Determine the (X, Y) coordinate at the center of the cell enclosing the given text.  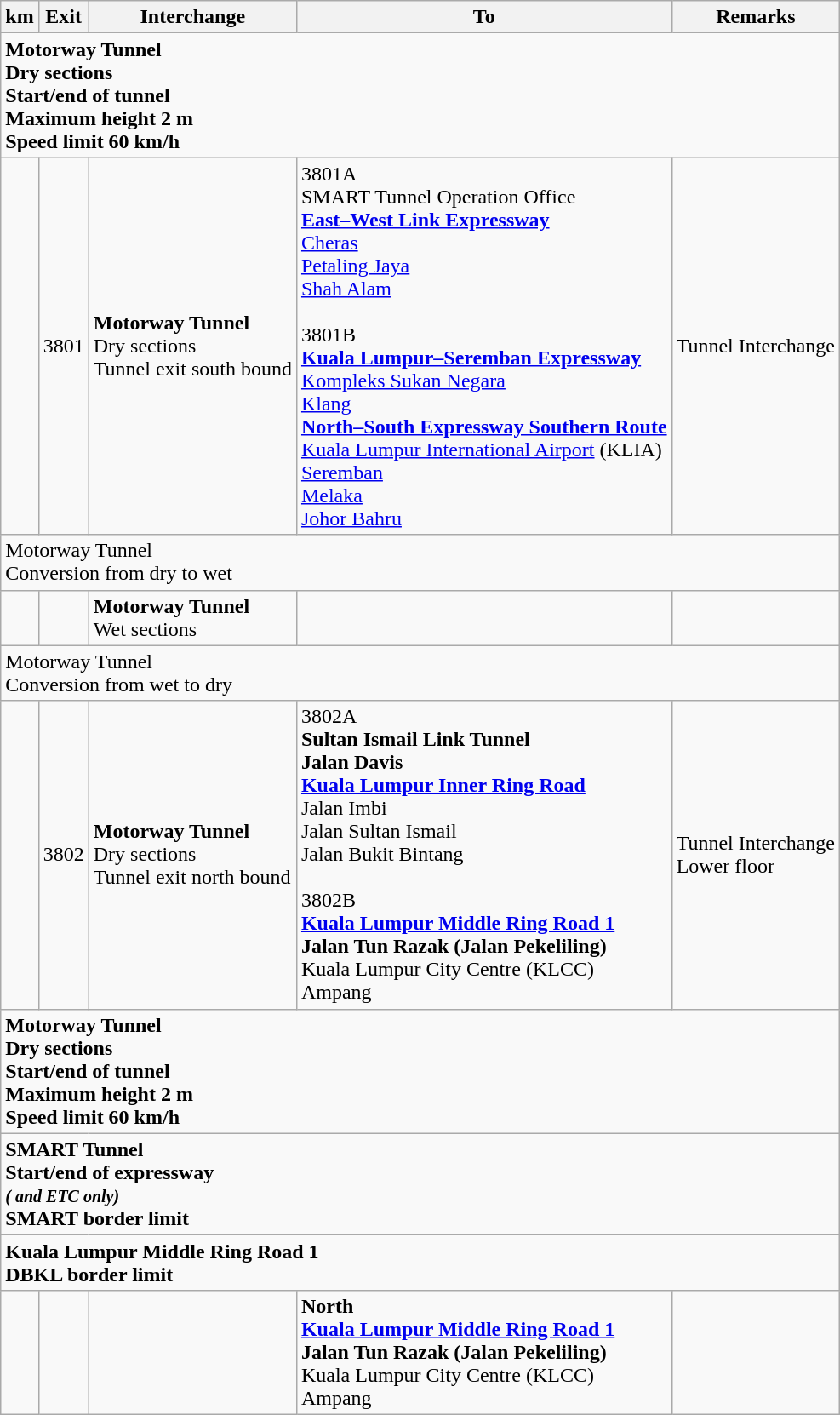
Kuala Lumpur Middle Ring Road 1DBKL border limit (420, 1262)
Motorway TunnelDry sectionsTunnel exit north bound (192, 855)
Interchange (192, 17)
Exit (63, 17)
km (20, 17)
Tunnel InterchangeLower floor (756, 855)
3802 (63, 855)
SMART TunnelStart/end of expressway( and ETC only)SMART border limit (420, 1183)
Tunnel Interchange (756, 346)
3801 (63, 346)
Motorway TunnelDry sectionsTunnel exit south bound (192, 346)
Remarks (756, 17)
Motorway TunnelWet sections (192, 618)
NorthKuala Lumpur Middle Ring Road 1Jalan Tun Razak (Jalan Pekeliling)Kuala Lumpur City Centre (KLCC)Ampang (483, 1352)
To (483, 17)
Motorway TunnelConversion from dry to wet (420, 562)
Motorway TunnelConversion from wet to dry (420, 673)
